Identify which cell holds the provided text, then report its (X, Y) central coordinate. 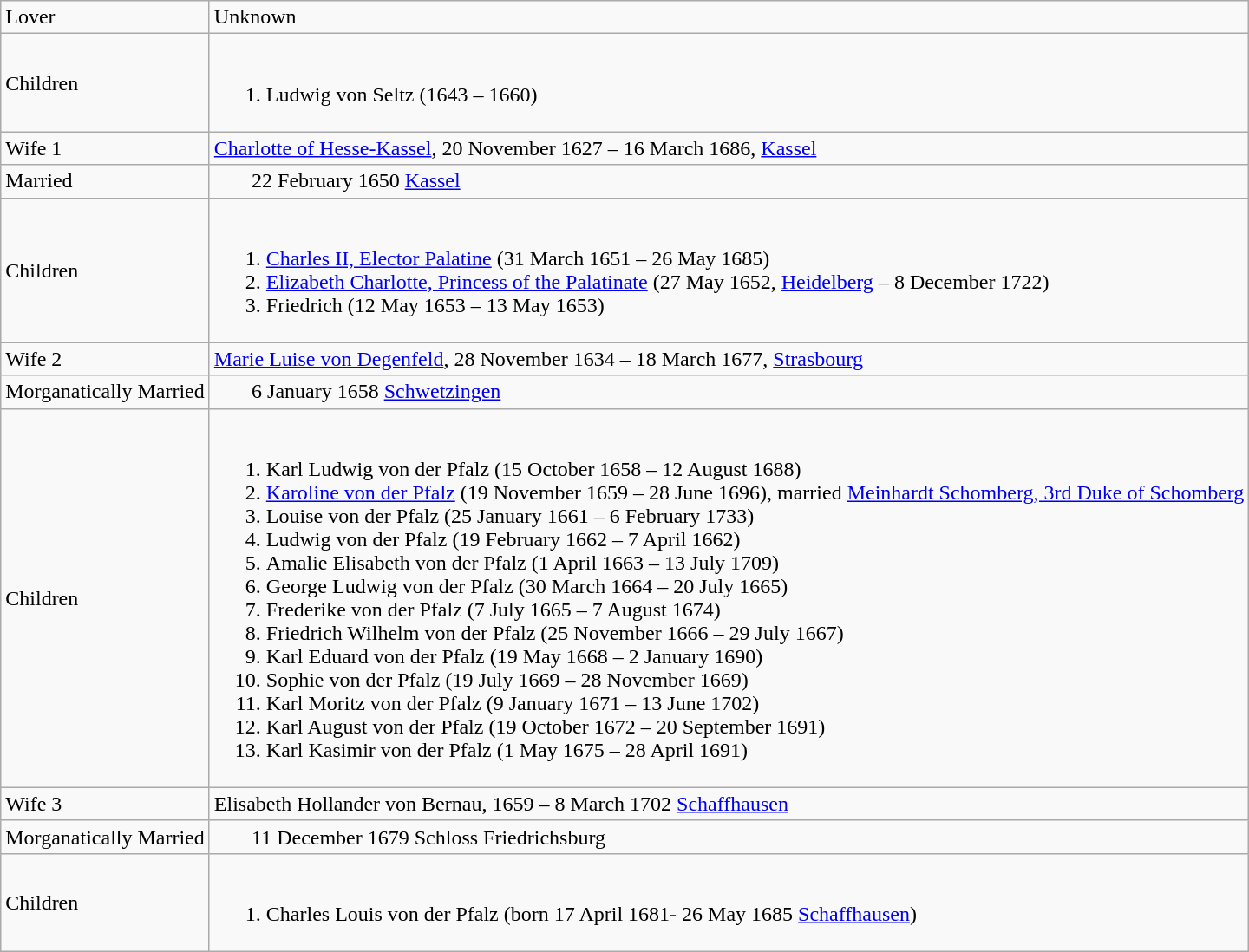
Charlotte of Hesse-Kassel, 20 November 1627 – 16 March 1686, Kassel (729, 148)
Wife 3 (106, 804)
Married (106, 181)
Ludwig von Seltz (1643 – 1660) (729, 83)
Lover (106, 17)
6 January 1658 Schwetzingen (729, 392)
Wife 2 (106, 359)
Marie Luise von Degenfeld, 28 November 1634 – 18 March 1677, Strasbourg (729, 359)
11 December 1679 Schloss Friedrichsburg (729, 837)
22 February 1650 Kassel (729, 181)
Charles Louis von der Pfalz (born 17 April 1681- 26 May 1685 Schaffhausen) (729, 902)
Wife 1 (106, 148)
Unknown (729, 17)
Elisabeth Hollander von Bernau, 1659 – 8 March 1702 Schaffhausen (729, 804)
